Capture the cell that displays the provided text and extract its [x, y] central coordinate. 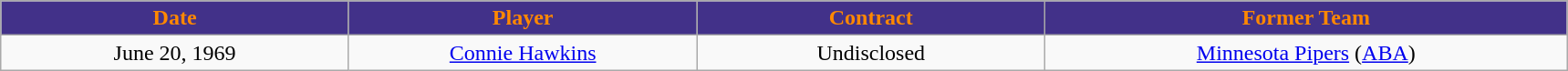
Date [175, 18]
Connie Hawkins [523, 53]
Contract [871, 18]
Player [523, 18]
Minnesota Pipers (ABA) [1306, 53]
June 20, 1969 [175, 53]
Undisclosed [871, 53]
Former Team [1306, 18]
